Identify which cell holds the provided text, then report its (X, Y) central coordinate. 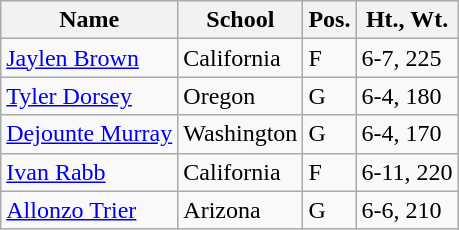
6-4, 180 (407, 96)
6-6, 210 (407, 210)
Ht., Wt. (407, 20)
6-4, 170 (407, 134)
Ivan Rabb (90, 172)
Pos. (330, 20)
Name (90, 20)
Dejounte Murray (90, 134)
6-11, 220 (407, 172)
Allonzo Trier (90, 210)
Arizona (240, 210)
Tyler Dorsey (90, 96)
Washington (240, 134)
Jaylen Brown (90, 58)
Oregon (240, 96)
School (240, 20)
6-7, 225 (407, 58)
